Extract the [x, y] coordinate from the center of the cell holding the provided text.  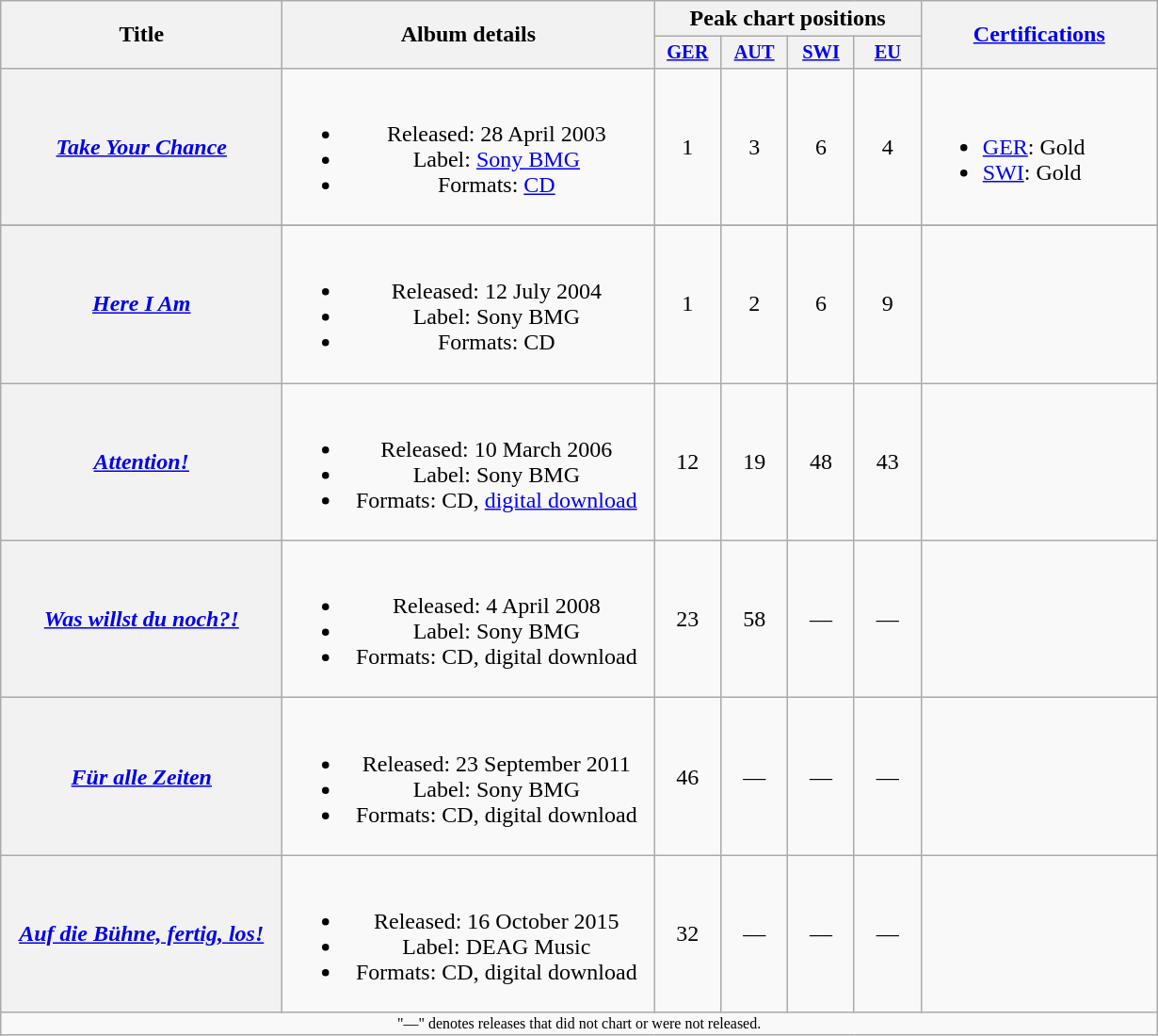
Was willst du noch?! [141, 620]
48 [821, 461]
Auf die Bühne, fertig, los! [141, 934]
Certifications [1039, 35]
GER: GoldSWI: Gold [1039, 147]
Für alle Zeiten [141, 776]
3 [755, 147]
Released: 4 April 2008Label: Sony BMGFormats: CD, digital download [469, 620]
23 [687, 620]
Released: 28 April 2003Label: Sony BMGFormats: CD [469, 147]
Attention! [141, 461]
Here I Am [141, 305]
GER [687, 53]
46 [687, 776]
Peak chart positions [787, 19]
SWI [821, 53]
AUT [755, 53]
9 [887, 305]
Released: 12 July 2004Label: Sony BMGFormats: CD [469, 305]
Take Your Chance [141, 147]
Title [141, 35]
32 [687, 934]
2 [755, 305]
Released: 16 October 2015Label: DEAG MusicFormats: CD, digital download [469, 934]
12 [687, 461]
43 [887, 461]
EU [887, 53]
19 [755, 461]
Album details [469, 35]
4 [887, 147]
58 [755, 620]
Released: 10 March 2006Label: Sony BMGFormats: CD, digital download [469, 461]
"—" denotes releases that did not chart or were not released. [580, 1024]
Released: 23 September 2011Label: Sony BMGFormats: CD, digital download [469, 776]
